From the cell containing the given text, extract its center point as (x, y) coordinate. 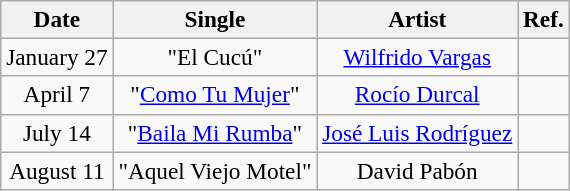
José Luis Rodríguez (418, 133)
Rocío Durcal (418, 95)
"Aquel Viejo Motel" (215, 170)
April 7 (57, 95)
"El Cucú" (215, 57)
"Baila Mi Rumba" (215, 133)
July 14 (57, 133)
Artist (418, 19)
January 27 (57, 57)
Ref. (544, 19)
David Pabón (418, 170)
August 11 (57, 170)
Wilfrido Vargas (418, 57)
"Como Tu Mujer" (215, 95)
Date (57, 19)
Single (215, 19)
